From the cell containing the given text, extract its center point as (x, y) coordinate. 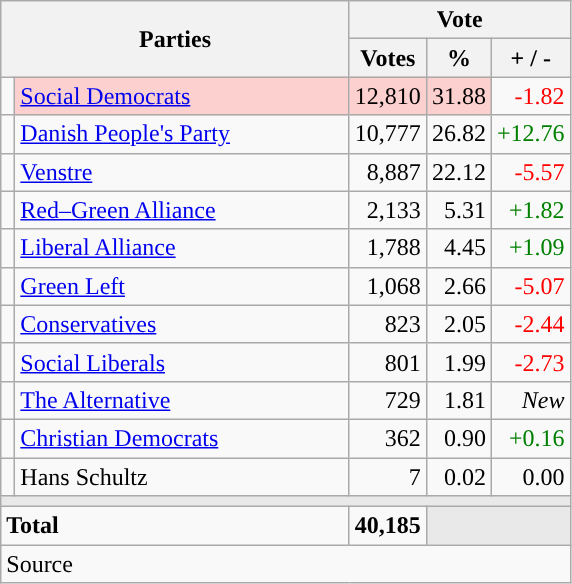
10,777 (388, 134)
5.31 (458, 210)
8,887 (388, 172)
0.02 (458, 477)
Parties (176, 39)
40,185 (388, 526)
The Alternative (182, 400)
-5.57 (530, 172)
New (530, 400)
22.12 (458, 172)
31.88 (458, 96)
Source (286, 564)
-1.82 (530, 96)
Social Liberals (182, 362)
+ / - (530, 58)
Venstre (182, 172)
Red–Green Alliance (182, 210)
+1.09 (530, 248)
1.81 (458, 400)
Votes (388, 58)
Hans Schultz (182, 477)
7 (388, 477)
Conservatives (182, 324)
Liberal Alliance (182, 248)
729 (388, 400)
0.00 (530, 477)
-5.07 (530, 286)
823 (388, 324)
12,810 (388, 96)
Vote (460, 20)
% (458, 58)
1,788 (388, 248)
2.66 (458, 286)
+1.82 (530, 210)
+0.16 (530, 438)
2.05 (458, 324)
-2.44 (530, 324)
2,133 (388, 210)
1,068 (388, 286)
-2.73 (530, 362)
26.82 (458, 134)
4.45 (458, 248)
Green Left (182, 286)
801 (388, 362)
362 (388, 438)
+12.76 (530, 134)
Danish People's Party (182, 134)
1.99 (458, 362)
Christian Democrats (182, 438)
0.90 (458, 438)
Total (176, 526)
Social Democrats (182, 96)
